Identify which cell holds the provided text, then report its (X, Y) central coordinate. 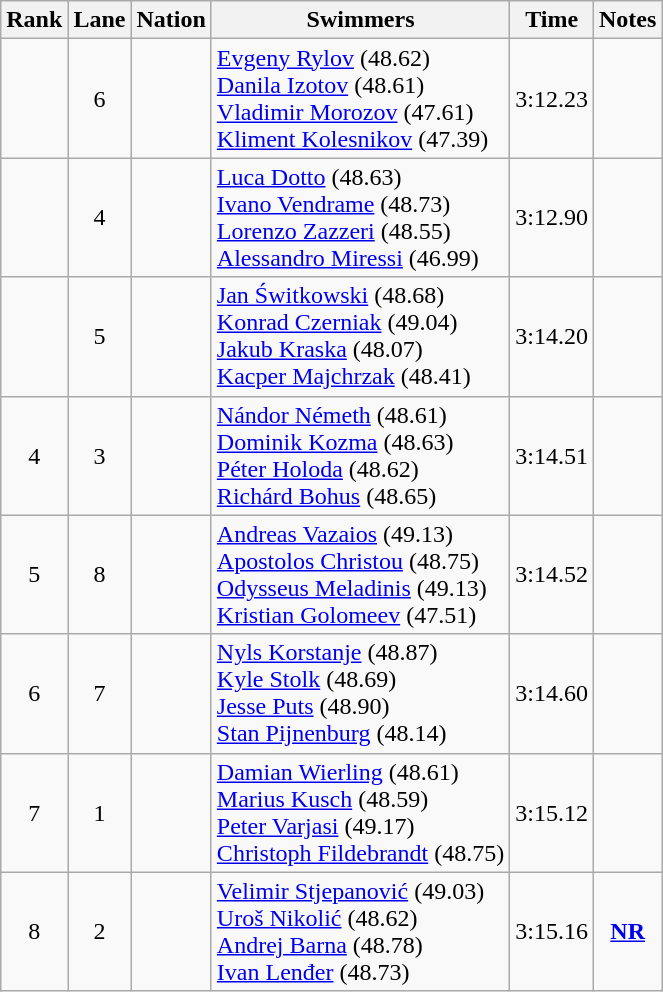
NR (627, 932)
3:12.23 (552, 98)
Velimir Stjepanović (49.03)Uroš Nikolić (48.62)Andrej Barna (48.78)Ivan Lenđer (48.73) (360, 932)
Nation (171, 20)
Jan Świtkowski (48.68)Konrad Czerniak (49.04)Jakub Kraska (48.07)Kacper Majchrzak (48.41) (360, 336)
3:12.90 (552, 218)
3:14.52 (552, 574)
Rank (34, 20)
Evgeny Rylov (48.62)Danila Izotov (48.61)Vladimir Morozov (47.61)Kliment Kolesnikov (47.39) (360, 98)
Notes (627, 20)
1 (100, 812)
Lane (100, 20)
3:14.20 (552, 336)
3:14.51 (552, 456)
3:15.12 (552, 812)
Time (552, 20)
Nándor Németh (48.61)Dominik Kozma (48.63)Péter Holoda (48.62)Richárd Bohus (48.65) (360, 456)
3 (100, 456)
Swimmers (360, 20)
2 (100, 932)
Damian Wierling (48.61)Marius Kusch (48.59)Peter Varjasi (49.17)Christoph Fildebrandt (48.75) (360, 812)
Luca Dotto (48.63)Ivano Vendrame (48.73)Lorenzo Zazzeri (48.55)Alessandro Miressi (46.99) (360, 218)
Andreas Vazaios (49.13)Apostolos Christou (48.75)Odysseus Meladinis (49.13)Kristian Golomeev (47.51) (360, 574)
Nyls Korstanje (48.87)Kyle Stolk (48.69)Jesse Puts (48.90)Stan Pijnenburg (48.14) (360, 694)
3:15.16 (552, 932)
3:14.60 (552, 694)
